Capture the cell that displays the provided text and extract its [x, y] central coordinate. 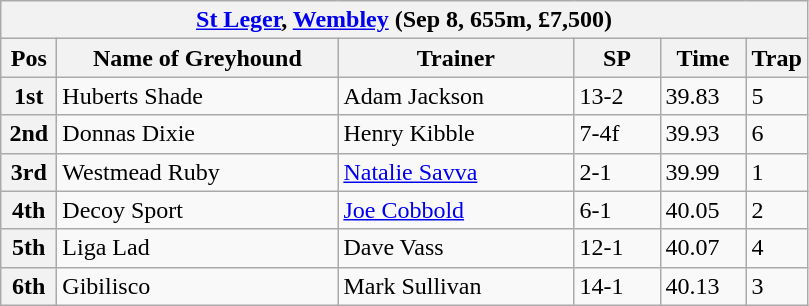
7-4f [617, 134]
Decoy Sport [198, 210]
Huberts Shade [198, 96]
40.05 [703, 210]
Joe Cobbold [456, 210]
Natalie Savva [456, 172]
Westmead Ruby [198, 172]
Mark Sullivan [456, 286]
5 [776, 96]
39.99 [703, 172]
4 [776, 248]
2 [776, 210]
2-1 [617, 172]
Time [703, 58]
13-2 [617, 96]
St Leger, Wembley (Sep 8, 655m, £7,500) [404, 20]
Pos [29, 58]
40.07 [703, 248]
Trainer [456, 58]
39.93 [703, 134]
1st [29, 96]
Henry Kibble [456, 134]
Liga Lad [198, 248]
SP [617, 58]
6-1 [617, 210]
1 [776, 172]
3rd [29, 172]
3 [776, 286]
5th [29, 248]
Dave Vass [456, 248]
Adam Jackson [456, 96]
Trap [776, 58]
4th [29, 210]
Gibilisco [198, 286]
14-1 [617, 286]
6th [29, 286]
Name of Greyhound [198, 58]
2nd [29, 134]
12-1 [617, 248]
6 [776, 134]
39.83 [703, 96]
Donnas Dixie [198, 134]
40.13 [703, 286]
